For the text-containing cell, return its midpoint in (X, Y) coordinate format. 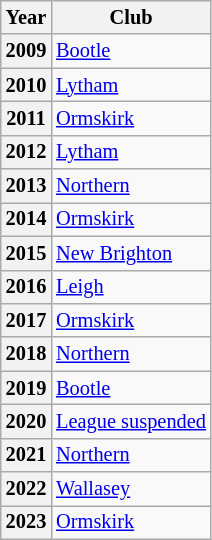
New Brighton (131, 253)
2020 (26, 421)
2023 (26, 522)
Leigh (131, 287)
Club (131, 17)
2013 (26, 186)
2016 (26, 287)
2015 (26, 253)
2009 (26, 51)
2019 (26, 388)
2022 (26, 489)
2014 (26, 219)
Wallasey (131, 489)
Year (26, 17)
2012 (26, 152)
2011 (26, 118)
2021 (26, 455)
2010 (26, 85)
2018 (26, 354)
2017 (26, 320)
League suspended (131, 421)
